Return the (x, y) coordinate for the center point of the cell that contains the specified text.  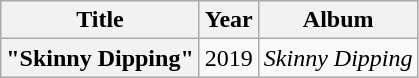
Album (338, 20)
Skinny Dipping (338, 58)
2019 (228, 58)
Title (100, 20)
"Skinny Dipping" (100, 58)
Year (228, 20)
